Return [x, y] of the center of cell containing provided text 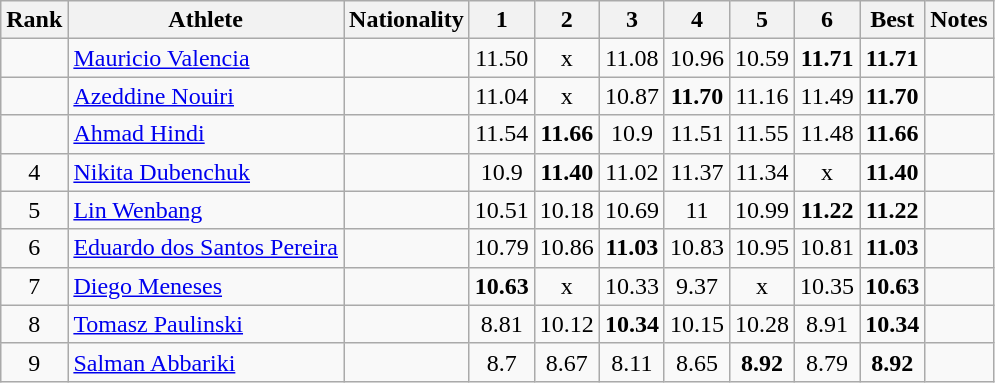
Athlete [206, 20]
10.12 [566, 324]
Salman Abbariki [206, 362]
Nikita Dubenchuk [206, 172]
8.11 [632, 362]
Best [892, 20]
10.83 [696, 248]
11 [696, 210]
10.59 [762, 58]
8.7 [502, 362]
11.37 [696, 172]
1 [502, 20]
Rank [34, 20]
Mauricio Valencia [206, 58]
10.99 [762, 210]
10.87 [632, 96]
7 [34, 286]
Lin Wenbang [206, 210]
11.02 [632, 172]
11.08 [632, 58]
Azeddine Nouiri [206, 96]
11.04 [502, 96]
10.18 [566, 210]
Ahmad Hindi [206, 134]
2 [566, 20]
10.96 [696, 58]
8.67 [566, 362]
11.55 [762, 134]
10.15 [696, 324]
10.33 [632, 286]
10.69 [632, 210]
8.91 [828, 324]
11.49 [828, 96]
10.86 [566, 248]
8.65 [696, 362]
11.54 [502, 134]
10.51 [502, 210]
8.81 [502, 324]
11.50 [502, 58]
11.34 [762, 172]
Eduardo dos Santos Pereira [206, 248]
10.28 [762, 324]
10.35 [828, 286]
9 [34, 362]
11.16 [762, 96]
11.51 [696, 134]
Tomasz Paulinski [206, 324]
10.81 [828, 248]
10.95 [762, 248]
Nationality [407, 20]
Notes [959, 20]
9.37 [696, 286]
Diego Meneses [206, 286]
8.79 [828, 362]
8 [34, 324]
3 [632, 20]
10.79 [502, 248]
11.48 [828, 134]
